Detect which cell encompasses the target text, then output its [x, y] center coordinate. 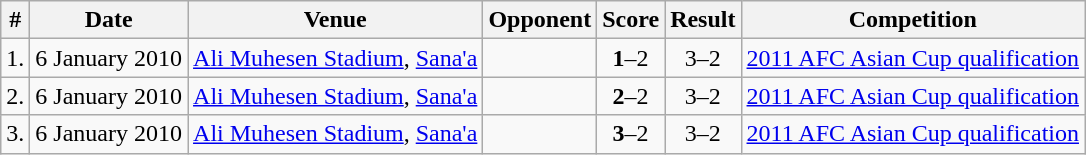
Competition [913, 20]
# [16, 20]
Date [109, 20]
Result [703, 20]
Venue [336, 20]
Score [631, 20]
3. [16, 134]
1. [16, 58]
2. [16, 96]
1–2 [631, 58]
Opponent [540, 20]
2–2 [631, 96]
